Identify which cell holds the provided text, then report its (X, Y) central coordinate. 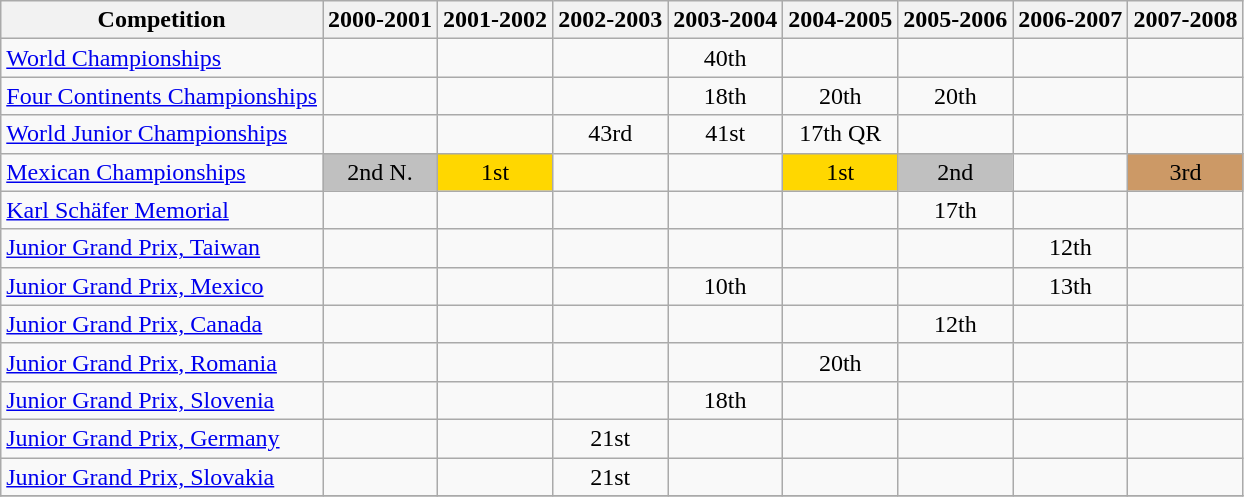
Karl Schäfer Memorial (162, 210)
43rd (610, 134)
Junior Grand Prix, Canada (162, 324)
10th (726, 286)
2001-2002 (496, 20)
Junior Grand Prix, Taiwan (162, 248)
2000-2001 (380, 20)
Competition (162, 20)
2006-2007 (1070, 20)
17th (956, 210)
Junior Grand Prix, Slovenia (162, 400)
World Championships (162, 58)
2005-2006 (956, 20)
2nd (956, 172)
Four Continents Championships (162, 96)
17th QR (840, 134)
Junior Grand Prix, Mexico (162, 286)
40th (726, 58)
3rd (1186, 172)
Junior Grand Prix, Romania (162, 362)
World Junior Championships (162, 134)
2003-2004 (726, 20)
2002-2003 (610, 20)
2nd N. (380, 172)
2004-2005 (840, 20)
Junior Grand Prix, Slovakia (162, 477)
Mexican Championships (162, 172)
Junior Grand Prix, Germany (162, 438)
13th (1070, 286)
41st (726, 134)
2007-2008 (1186, 20)
